Find where the given text appears and provide that cell's center as [X, Y] coordinate. 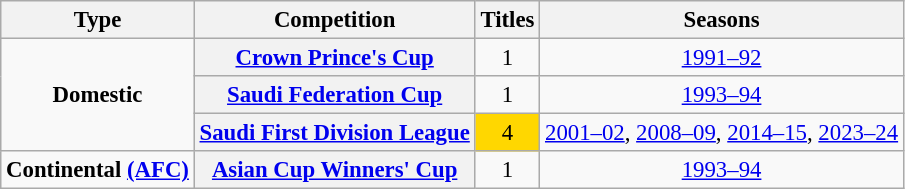
Continental (AFC) [98, 170]
1991–92 [722, 58]
Saudi First Division League [334, 133]
Crown Prince's Cup [334, 58]
4 [508, 133]
Competition [334, 20]
Seasons [722, 20]
Titles [508, 20]
Type [98, 20]
Asian Cup Winners' Cup [334, 170]
Domestic [98, 96]
Saudi Federation Cup [334, 95]
2001–02, 2008–09, 2014–15, 2023–24 [722, 133]
